Return the (X, Y) coordinate for the center point of the cell that contains the specified text.  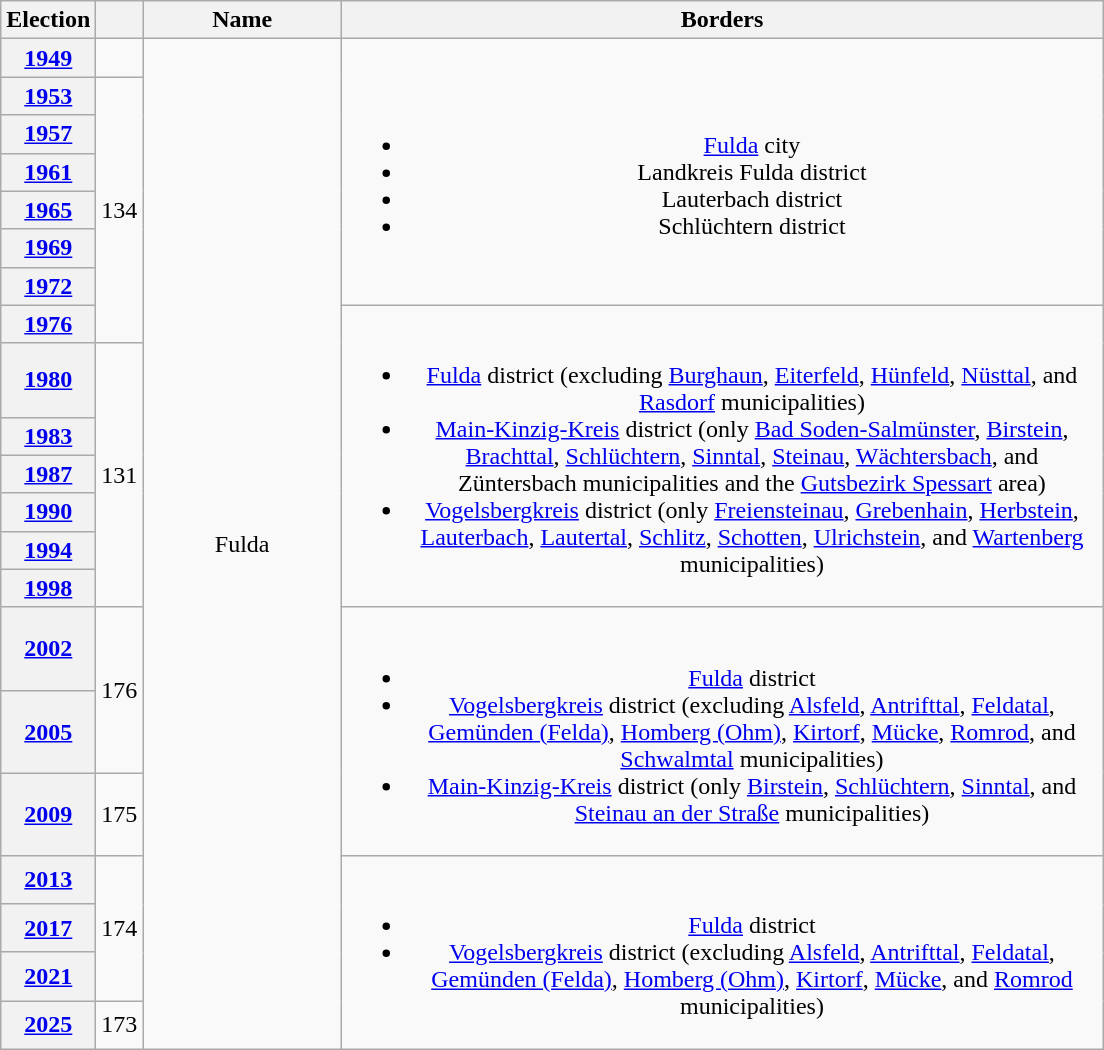
2021 (48, 976)
1998 (48, 588)
1976 (48, 324)
1949 (48, 58)
2017 (48, 928)
2013 (48, 880)
134 (120, 210)
Borders (722, 20)
1953 (48, 96)
Election (48, 20)
2005 (48, 732)
1980 (48, 380)
173 (120, 1026)
1990 (48, 512)
1969 (48, 248)
176 (120, 690)
174 (120, 928)
2025 (48, 1026)
1961 (48, 172)
175 (120, 814)
2009 (48, 814)
1994 (48, 550)
Fulda (242, 544)
Name (242, 20)
1987 (48, 474)
1965 (48, 210)
131 (120, 475)
1983 (48, 436)
Fulda cityLandkreis Fulda districtLauterbach districtSchlüchtern district (722, 172)
1957 (48, 134)
2002 (48, 648)
1972 (48, 286)
